Return (x, y) of the center of cell containing provided text 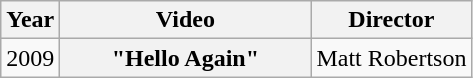
Year (30, 20)
"Hello Again" (186, 58)
2009 (30, 58)
Video (186, 20)
Matt Robertson (392, 58)
Director (392, 20)
